Return the [x, y] coordinate for the center point of the cell that contains the specified text.  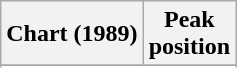
Chart (1989) [72, 34]
Peakposition [189, 34]
